Pinpoint the cell where the given text exists, returning its (X, Y) midpoint coordinate. 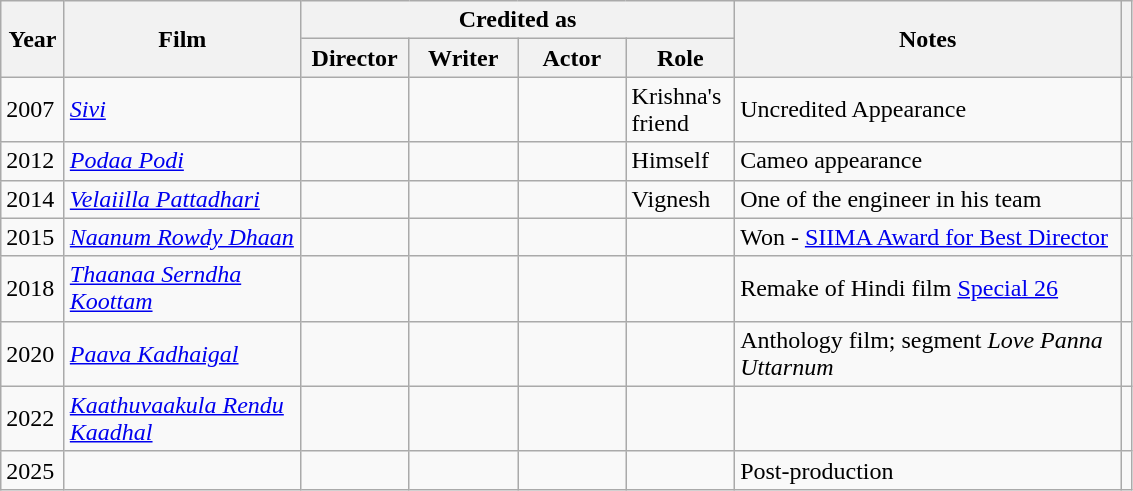
Paava Kadhaigal (182, 354)
Year (33, 39)
Actor (572, 58)
Film (182, 39)
Krishna's friend (680, 110)
Uncredited Appearance (928, 110)
Credited as (517, 20)
Notes (928, 39)
Himself (680, 161)
Podaa Podi (182, 161)
Remake of Hindi film Special 26 (928, 288)
2014 (33, 199)
2020 (33, 354)
Director (354, 58)
2022 (33, 418)
Vignesh (680, 199)
Kaathuvaakula Rendu Kaadhal (182, 418)
Post-production (928, 470)
Sivi (182, 110)
Role (680, 58)
Writer (464, 58)
Thaanaa Serndha Koottam (182, 288)
One of the engineer in his team (928, 199)
2018 (33, 288)
Velaiilla Pattadhari (182, 199)
Anthology film; segment Love Panna Uttarnum (928, 354)
2025 (33, 470)
Won - SIIMA Award for Best Director (928, 237)
2015 (33, 237)
Naanum Rowdy Dhaan (182, 237)
2012 (33, 161)
Cameo appearance (928, 161)
2007 (33, 110)
